Pinpoint the cell where the given text exists, returning its [X, Y] midpoint coordinate. 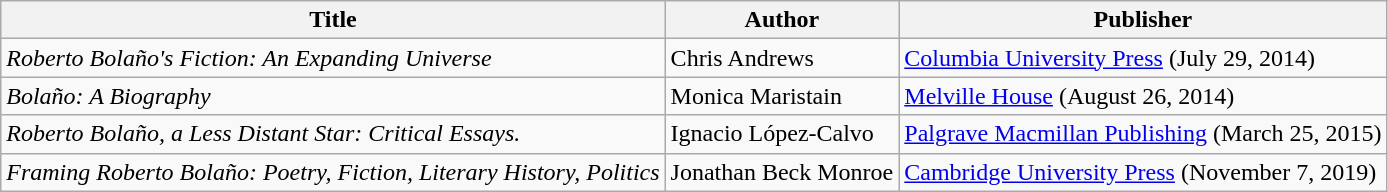
Melville House (August 26, 2014) [1143, 96]
Monica Maristain [782, 96]
Chris Andrews [782, 58]
Title [333, 20]
Jonathan Beck Monroe [782, 172]
Publisher [1143, 20]
Cambridge University Press (November 7, 2019) [1143, 172]
Columbia University Press (July 29, 2014) [1143, 58]
Palgrave Macmillan Publishing (March 25, 2015) [1143, 134]
Roberto Bolaño's Fiction: An Expanding Universe [333, 58]
Framing Roberto Bolaño: Poetry, Fiction, Literary History, Politics [333, 172]
Roberto Bolaño, a Less Distant Star: Critical Essays. [333, 134]
Ignacio López-Calvo [782, 134]
Bolaño: A Biography [333, 96]
Author [782, 20]
